Provide the [X, Y] coordinate of the cell's center where the given text is located.  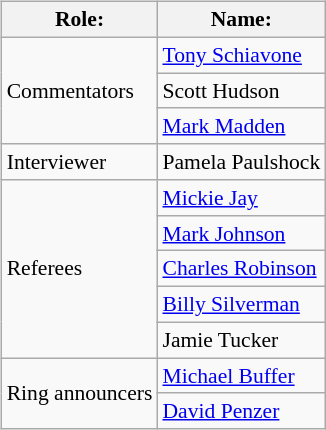
Michael Buffer [241, 376]
Billy Silverman [241, 305]
Tony Schiavone [241, 55]
Name: [241, 20]
Mark Johnson [241, 233]
Pamela Paulshock [241, 162]
Role: [80, 20]
Jamie Tucker [241, 340]
Mark Madden [241, 126]
Ring announcers [80, 394]
Commentators [80, 90]
Interviewer [80, 162]
Scott Hudson [241, 91]
Referees [80, 269]
Charles Robinson [241, 269]
David Penzer [241, 411]
Mickie Jay [241, 198]
